For the text-containing cell, return its midpoint in [X, Y] coordinate format. 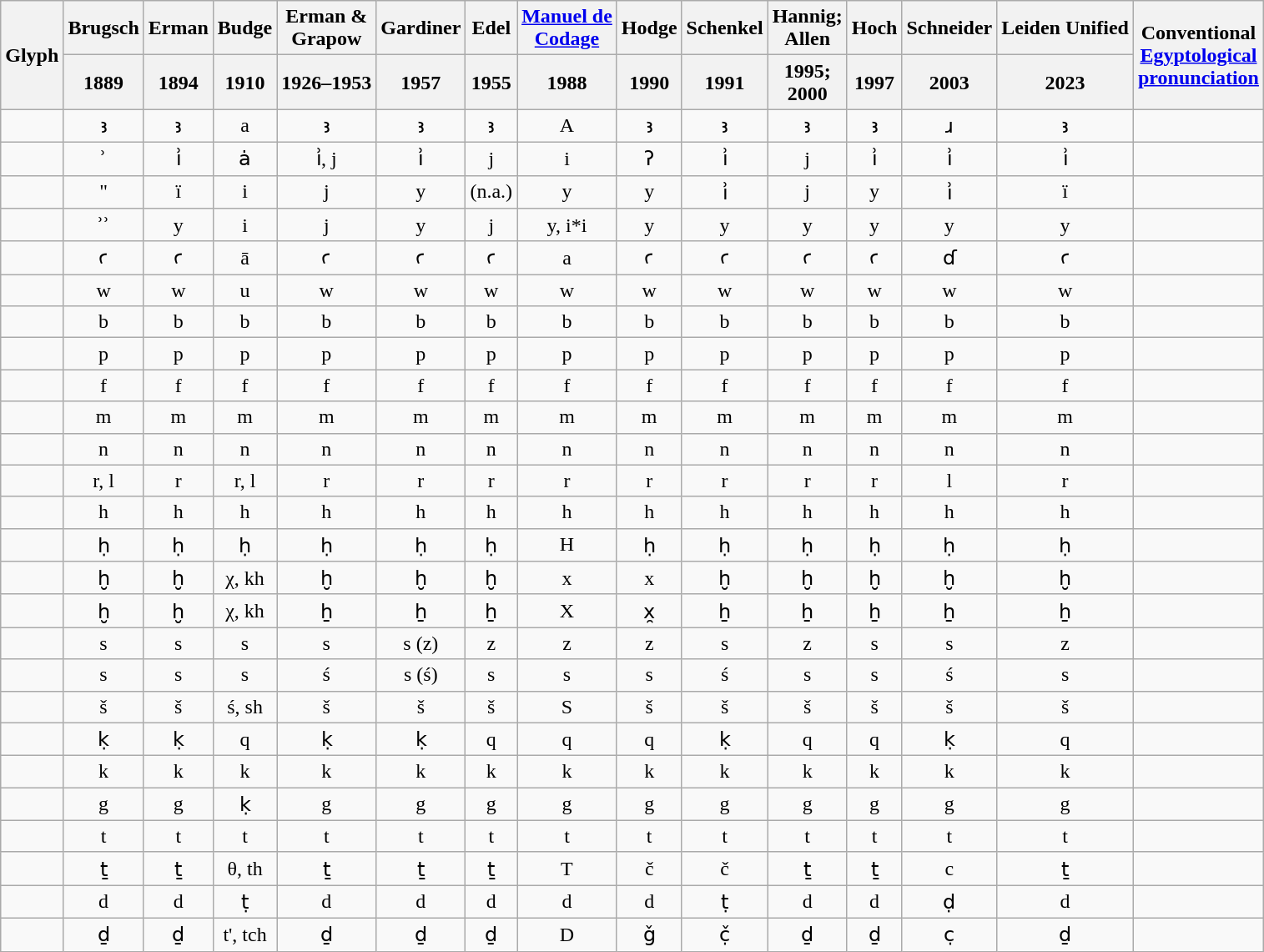
ʔ [649, 159]
l [949, 481]
H [567, 545]
s (ś) [420, 675]
1997 [874, 82]
A [567, 126]
1957 [420, 82]
Manuel deCodage [567, 28]
ɹ [949, 126]
" [103, 192]
x̯ [649, 611]
Leiden Unified [1065, 28]
X [567, 611]
Hannig;Allen [808, 28]
Hodge [649, 28]
1910 [244, 82]
2003 [949, 82]
1955 [491, 82]
θ, th [244, 869]
1894 [179, 82]
č̣ [724, 934]
Edel [491, 28]
c [949, 869]
D [567, 934]
1988 [567, 82]
1995;2000 [808, 82]
ConventionalEgyptologicalpronunciation [1198, 55]
ś, sh [244, 707]
1926–1953 [327, 82]
ı͗, j [327, 159]
Erman [179, 28]
Glyph [32, 55]
u [244, 290]
Budge [244, 28]
Schneider [949, 28]
ǧ [649, 934]
ɗ [949, 258]
1990 [649, 82]
Erman &Grapow [327, 28]
s (z) [420, 643]
1889 [103, 82]
S [567, 707]
y, i*i [567, 225]
t', tch [244, 934]
ā [244, 258]
c̣ [949, 934]
1991 [724, 82]
Gardiner [420, 28]
(n.a.) [491, 192]
ʾʾ [103, 225]
2023 [1065, 82]
T [567, 869]
ȧ [244, 159]
ʾ [103, 159]
ḍ [949, 902]
Hoch [874, 28]
Schenkel [724, 28]
Brugsch [103, 28]
